Output the [x, y] coordinate of the center of the cell containing the given text.  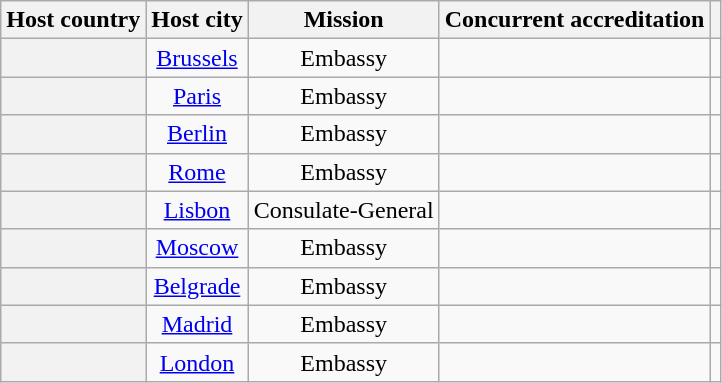
Mission [344, 20]
Belgrade [197, 286]
Concurrent accreditation [574, 20]
London [197, 362]
Madrid [197, 324]
Moscow [197, 248]
Consulate-General [344, 210]
Berlin [197, 134]
Paris [197, 96]
Host country [74, 20]
Lisbon [197, 210]
Host city [197, 20]
Brussels [197, 58]
Rome [197, 172]
